Search for the cell housing the specified text and yield its (X, Y) center coordinate. 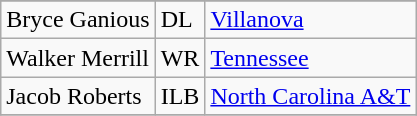
North Carolina A&T (310, 96)
Bryce Ganious (78, 20)
Jacob Roberts (78, 96)
Tennessee (310, 58)
Villanova (310, 20)
WR (180, 58)
Walker Merrill (78, 58)
ILB (180, 96)
DL (180, 20)
